Detect which cell encompasses the target text, then output its (x, y) center coordinate. 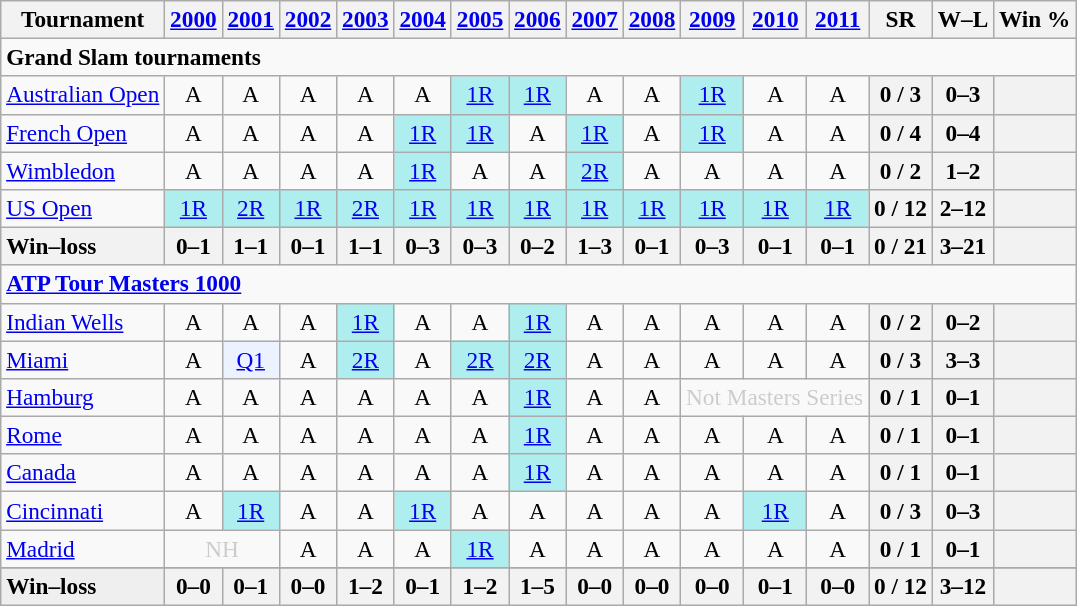
Indian Wells (83, 322)
1–3 (594, 246)
Not Masters Series (775, 397)
2007 (594, 19)
Canada (83, 473)
Q1 (250, 359)
US Open (83, 208)
ATP Tour Masters 1000 (538, 284)
2004 (422, 19)
2009 (712, 19)
Win % (1035, 19)
2–12 (962, 208)
Tournament (83, 19)
2006 (538, 19)
3–12 (962, 586)
2002 (308, 19)
Grand Slam tournaments (538, 57)
0 / 21 (901, 246)
Hamburg (83, 397)
Miami (83, 359)
French Open (83, 133)
W–L (962, 19)
Cincinnati (83, 510)
2001 (250, 19)
2008 (652, 19)
2011 (838, 19)
Australian Open (83, 95)
0–4 (962, 133)
Wimbledon (83, 170)
3–21 (962, 246)
Rome (83, 435)
2010 (776, 19)
SR (901, 19)
3–3 (962, 359)
2000 (194, 19)
2003 (366, 19)
2005 (480, 19)
Madrid (83, 548)
0 / 4 (901, 133)
NH (222, 548)
1–5 (538, 586)
